Identify which cell holds the provided text, then report its (x, y) central coordinate. 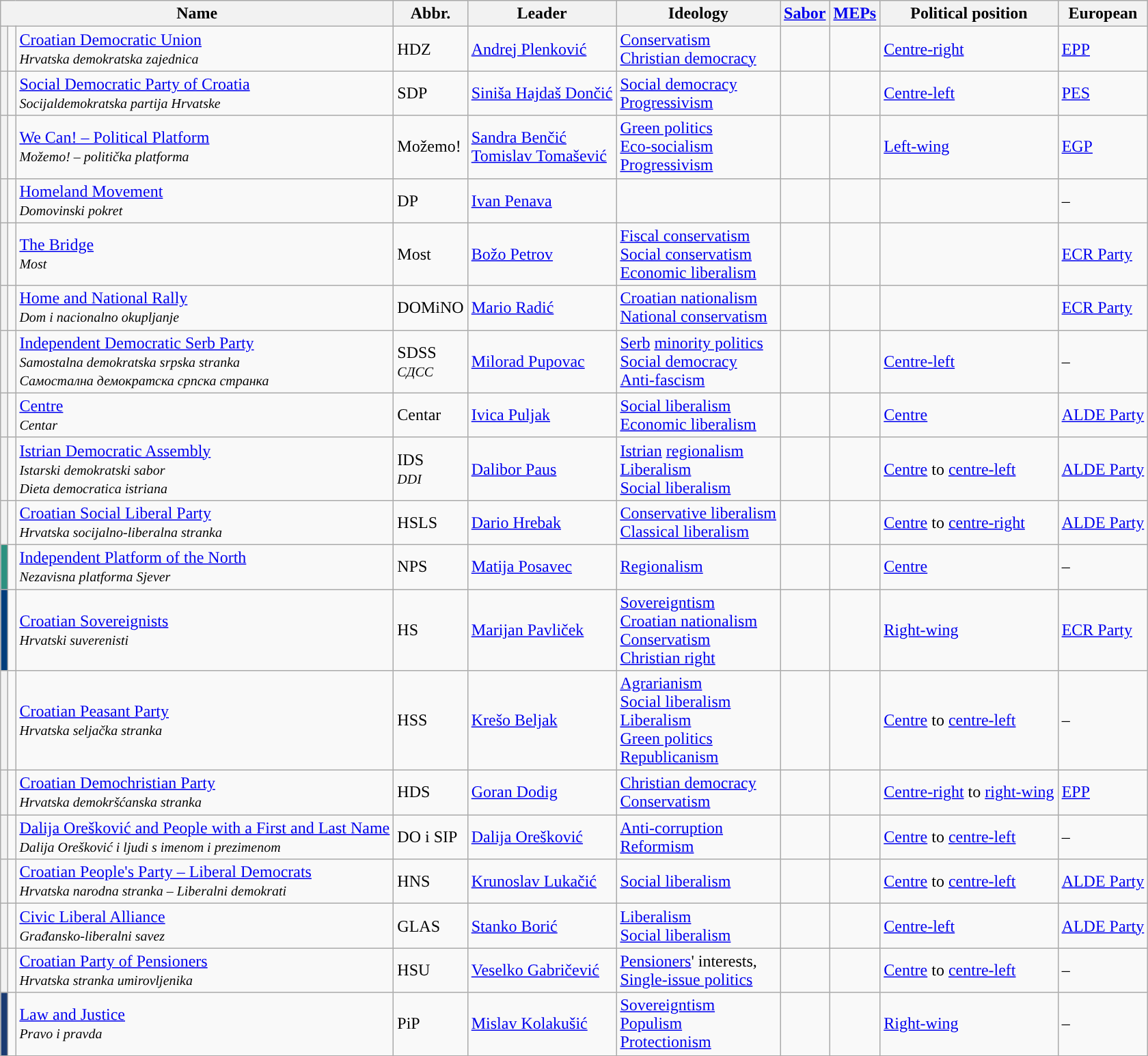
Veselko Gabričević (542, 970)
IDS DDI (430, 469)
Siniša Hajdaš Dončić (542, 93)
SDSS СДСС (430, 361)
DO i SIP (430, 837)
Možemo! (430, 147)
Centre-right (969, 49)
Leader (542, 14)
Milorad Pupovac (542, 361)
Dario Hrebak (542, 522)
Marijan Pavliček (542, 630)
Social Democratic Party of Croatia Socijaldemokratska partija Hrvatske (205, 93)
Andrej Plenković (542, 49)
Conservatism Christian democracy (698, 49)
Social liberalism Economic liberalism (698, 415)
Croatian Sovereignists Hrvatski suverenisti (205, 630)
Pensioners' interests, Single-issue politics (698, 970)
Mario Radić (542, 307)
Political position (969, 14)
Agrarianism Social liberalism Liberalism Green politics Republicanism (698, 721)
Istrian Democratic Assembly Istarski demokratski sabor Dieta democratica istriana (205, 469)
Croatian Peasant Party Hrvatska seljačka stranka (205, 721)
PiP (430, 1024)
HDS (430, 792)
Dalija Orešković (542, 837)
European (1103, 14)
Left-wing (969, 147)
Centre to centre-right (969, 522)
We Can! – Political Platform Možemo! – politička platforma (205, 147)
Serb minority politics Social democracy Anti-fascism (698, 361)
Name (197, 14)
Civic Liberal Alliance Građansko-liberalni savez (205, 926)
SDP (430, 93)
DP (430, 201)
Stanko Borić (542, 926)
Most (430, 254)
Ideology (698, 14)
Sandra BenčićTomislav Tomašević (542, 147)
HDZ (430, 49)
Istrian regionalism Liberalism Social liberalism (698, 469)
HSS (430, 721)
Sovereigntism Croatian nationalism Conservatism Christian right (698, 630)
Centar (430, 415)
Home and National Rally Dom i nacionalno okupljanje (205, 307)
The Bridge Most (205, 254)
GLAS (430, 926)
Independent Democratic Serb Party Samostalna demokratska srpska stranka Самостална демократска српска странка (205, 361)
Ivica Puljak (542, 415)
Krešo Beljak (542, 721)
Ivan Penava (542, 201)
Croatian Demochristian Party Hrvatska demokršćanska stranka (205, 792)
Matija Posavec (542, 567)
Krunoslav Lukačić (542, 881)
Anti-corruption Reformism (698, 837)
Green politics Eco-socialism Progressivism (698, 147)
NPS (430, 567)
Croatian People's Party – Liberal Democrats Hrvatska narodna stranka – Liberalni demokrati (205, 881)
Croatian Party of Pensioners Hrvatska stranka umirovljenika (205, 970)
Social democracy Progressivism (698, 93)
HSU (430, 970)
Centre Centar (205, 415)
Croatian Social Liberal Party Hrvatska socijalno-liberalna stranka (205, 522)
Sovereigntism Populism Protectionism (698, 1024)
Sabor (805, 14)
Christian democracy Conservatism (698, 792)
Liberalism Social liberalism (698, 926)
Dalija Orešković and People with a First and Last Name Dalija Orešković i ljudi s imenom i prezimenom (205, 837)
Independent Platform of the North Nezavisna platforma Sjever (205, 567)
Social liberalism (698, 881)
MEPs (855, 14)
EGP (1103, 147)
DOMiNO (430, 307)
Mislav Kolakušić (542, 1024)
Regionalism (698, 567)
Law and Justice Pravo i pravda (205, 1024)
HSLS (430, 522)
HNS (430, 881)
Goran Dodig (542, 792)
Conservative liberalism Classical liberalism (698, 522)
Fiscal conservatism Social conservatism Economic liberalism (698, 254)
Abbr. (430, 14)
Croatian Democratic Union Hrvatska demokratska zajednica (205, 49)
Homeland Movement Domovinski pokret (205, 201)
PES (1103, 93)
Croatian nationalismNational conservatism (698, 307)
Dalibor Paus (542, 469)
Centre-right to right-wing (969, 792)
Božo Petrov (542, 254)
HS (430, 630)
